From the cell containing the given text, extract its center point as [x, y] coordinate. 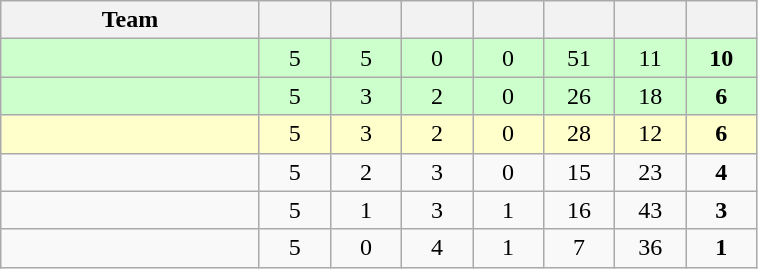
28 [580, 134]
10 [722, 58]
15 [580, 172]
36 [650, 248]
51 [580, 58]
18 [650, 96]
7 [580, 248]
12 [650, 134]
26 [580, 96]
11 [650, 58]
43 [650, 210]
16 [580, 210]
Team [130, 20]
23 [650, 172]
